From the cell containing the given text, extract its center point as (X, Y) coordinate. 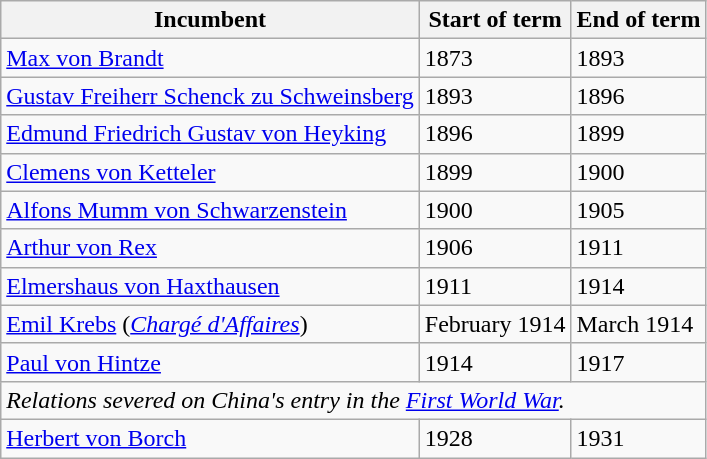
Arthur von Rex (210, 248)
Edmund Friedrich Gustav von Heyking (210, 134)
1905 (638, 210)
Start of term (495, 20)
March 1914 (638, 324)
1928 (495, 438)
Alfons Mumm von Schwarzenstein (210, 210)
Relations severed on China's entry in the First World War. (354, 400)
Emil Krebs (Chargé d'Affaires) (210, 324)
Gustav Freiherr Schenck zu Schweinsberg (210, 96)
1931 (638, 438)
Max von Brandt (210, 58)
February 1914 (495, 324)
1873 (495, 58)
Elmershaus von Haxthausen (210, 286)
Clemens von Ketteler (210, 172)
1917 (638, 362)
Incumbent (210, 20)
1906 (495, 248)
End of term (638, 20)
Herbert von Borch (210, 438)
Paul von Hintze (210, 362)
